Determine the (x, y) coordinate at the center of the cell enclosing the given text.  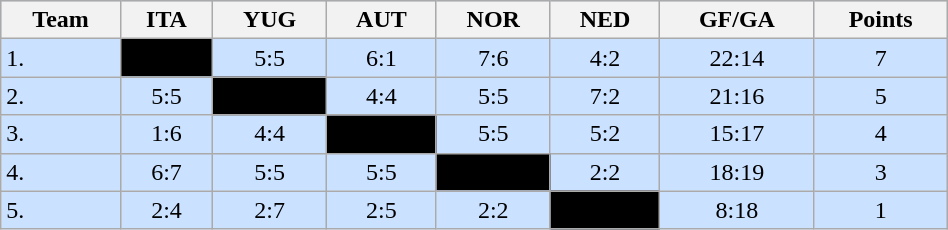
3. (61, 134)
21:16 (737, 96)
1:6 (166, 134)
15:17 (737, 134)
4:2 (604, 58)
Team (61, 20)
2:5 (382, 210)
2. (61, 96)
ITA (166, 20)
6:1 (382, 58)
5 (880, 96)
5:2 (604, 134)
4. (61, 172)
8:18 (737, 210)
1 (880, 210)
NED (604, 20)
YUG (270, 20)
GF/GA (737, 20)
7 (880, 58)
4 (880, 134)
5. (61, 210)
2:4 (166, 210)
2:7 (270, 210)
7:6 (493, 58)
3 (880, 172)
7:2 (604, 96)
NOR (493, 20)
6:7 (166, 172)
1. (61, 58)
AUT (382, 20)
Points (880, 20)
22:14 (737, 58)
18:19 (737, 172)
